Return (x, y) of the center of cell containing provided text 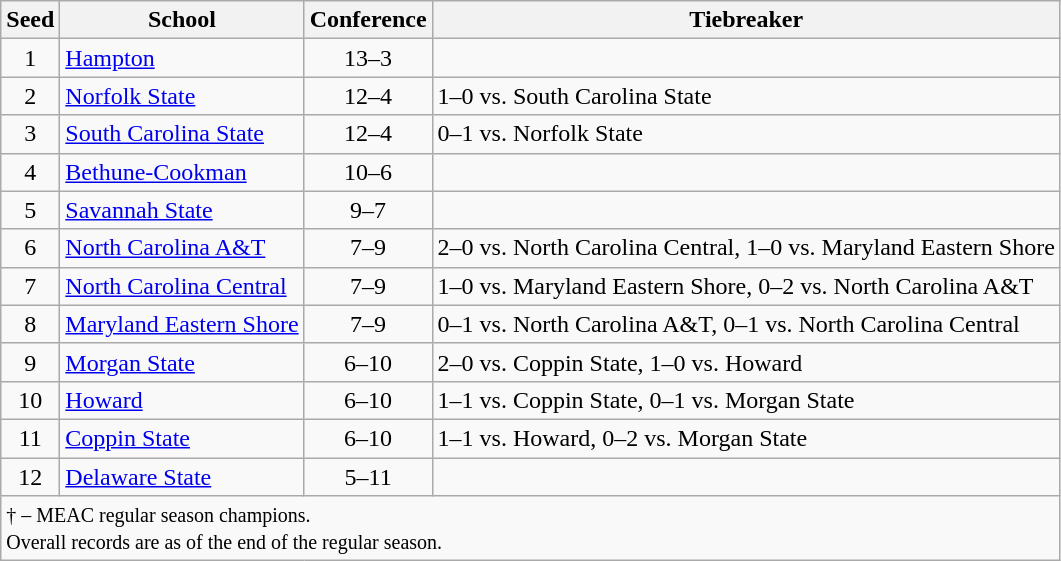
1–0 vs. Maryland Eastern Shore, 0–2 vs. North Carolina A&T (746, 286)
6 (30, 248)
School (182, 20)
† – MEAC regular season champions.Overall records are as of the end of the regular season. (531, 528)
7 (30, 286)
11 (30, 438)
5 (30, 210)
1–0 vs. South Carolina State (746, 96)
1–1 vs. Coppin State, 0–1 vs. Morgan State (746, 400)
Conference (368, 20)
Morgan State (182, 362)
Savannah State (182, 210)
Norfolk State (182, 96)
South Carolina State (182, 134)
0–1 vs. Norfolk State (746, 134)
Seed (30, 20)
1–1 vs. Howard, 0–2 vs. Morgan State (746, 438)
Coppin State (182, 438)
10–6 (368, 172)
5–11 (368, 477)
9–7 (368, 210)
North Carolina Central (182, 286)
Bethune-Cookman (182, 172)
Hampton (182, 58)
Delaware State (182, 477)
North Carolina A&T (182, 248)
2 (30, 96)
13–3 (368, 58)
10 (30, 400)
Howard (182, 400)
9 (30, 362)
1 (30, 58)
12 (30, 477)
8 (30, 324)
0–1 vs. North Carolina A&T, 0–1 vs. North Carolina Central (746, 324)
3 (30, 134)
Maryland Eastern Shore (182, 324)
2–0 vs. North Carolina Central, 1–0 vs. Maryland Eastern Shore (746, 248)
4 (30, 172)
Tiebreaker (746, 20)
2–0 vs. Coppin State, 1–0 vs. Howard (746, 362)
